Locate the cell with the specified text and output its [X, Y] center coordinate. 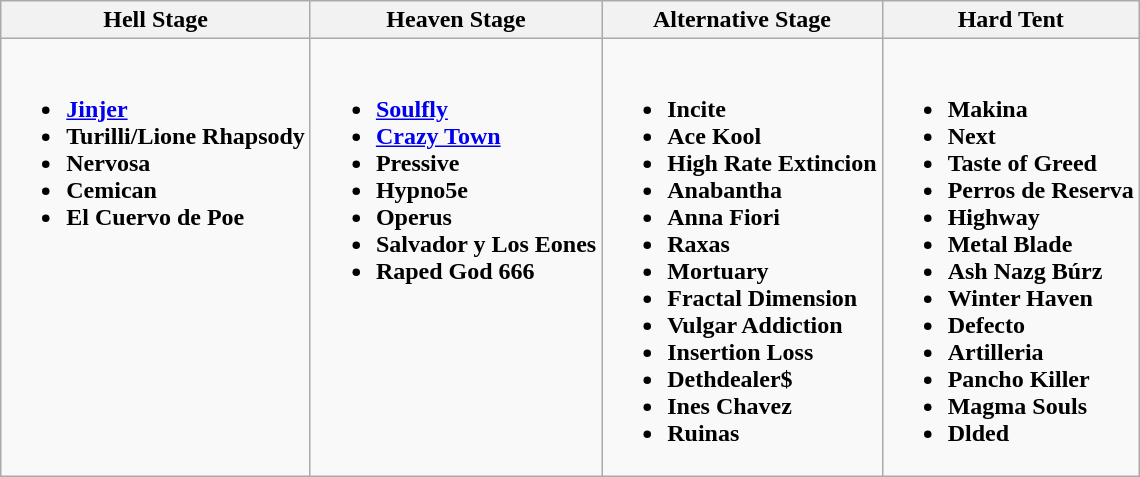
MakinaNextTaste of GreedPerros de ReservaHighwayMetal BladeAsh Nazg BúrzWinter HavenDefectoArtilleriaPancho KillerMagma SoulsDlded [1010, 258]
Hard Tent [1010, 20]
InciteAce KoolHigh Rate ExtincionAnabanthaAnna FioriRaxasMortuaryFractal DimensionVulgar AddictionInsertion LossDethdealer$Ines ChavezRuinas [742, 258]
Hell Stage [156, 20]
JinjerTurilli/Lione RhapsodyNervosaCemicanEl Cuervo de Poe [156, 258]
SoulflyCrazy TownPressiveHypno5eOperusSalvador y Los EonesRaped God 666 [456, 258]
Heaven Stage [456, 20]
Alternative Stage [742, 20]
